Return the (x, y) coordinate for the center point of the cell that contains the specified text.  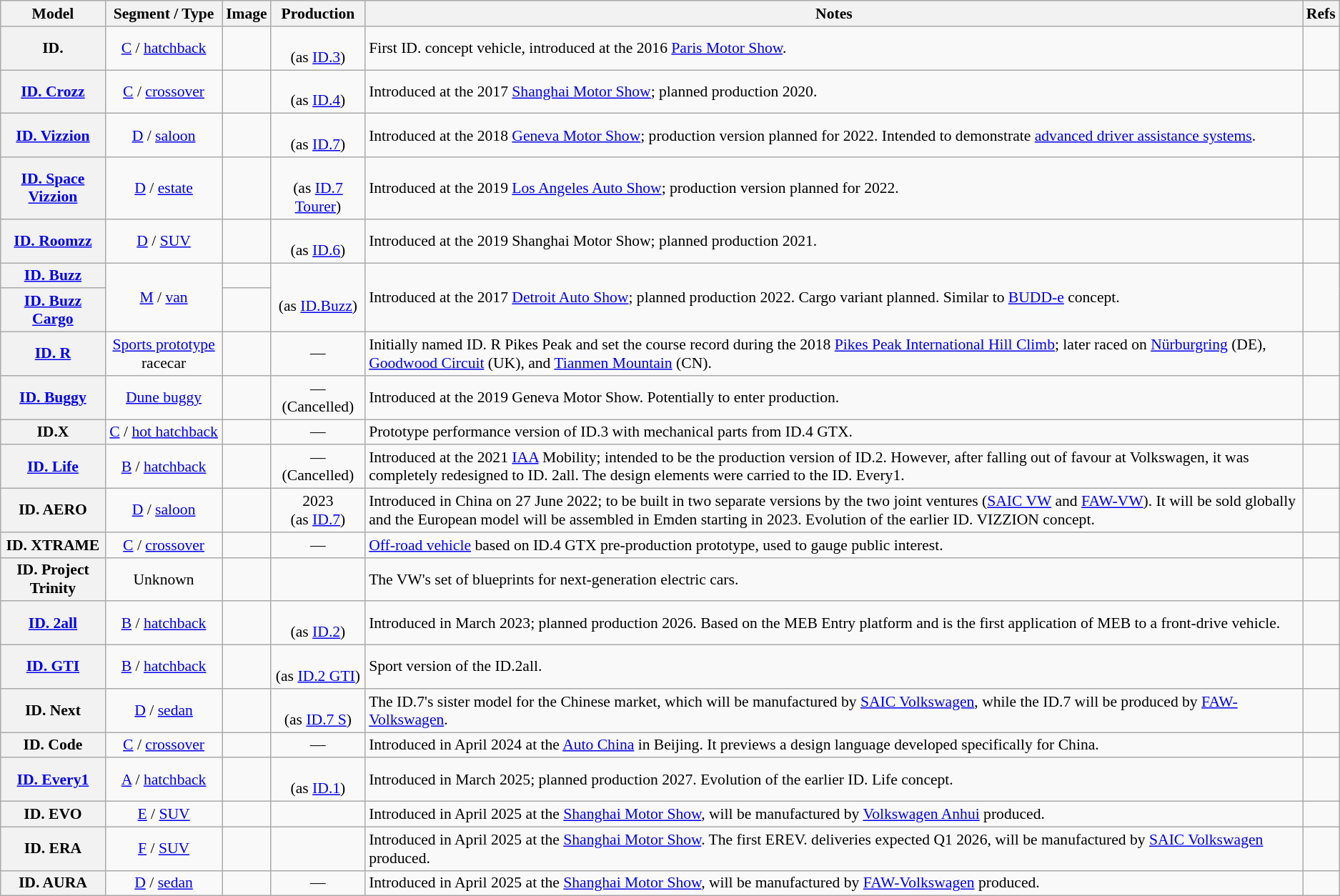
The VW's set of blueprints for next-generation electric cars. (834, 579)
Sport version of the ID.2all. (834, 667)
Introduced at the 2017 Shanghai Motor Show; planned production 2020. (834, 91)
Introduced at the 2018 Geneva Motor Show; production version planned for 2022. Intended to demonstrate advanced driver assistance systems. (834, 136)
Introduced in March 2023; planned production 2026. Based on the MEB Entry platform and is the first application of MEB to a front-drive vehicle. (834, 623)
ID. Roomzz (53, 242)
(as ID.2) (318, 623)
C / hatchback (164, 49)
ID. Buzz Cargo (53, 310)
(as ID.1) (318, 780)
ID. Buzz (53, 276)
(as ID.7) (318, 136)
ID. AERO (53, 510)
ID. 2all (53, 623)
ID. Space Vizzion (53, 189)
Production (318, 14)
F / SUV (164, 849)
(as ID.2 GTI) (318, 667)
Model (53, 14)
ID. GTI (53, 667)
ID. Every1 (53, 780)
(as ID.7 S) (318, 710)
Introduced in April 2025 at the Shanghai Motor Show, will be manufactured by FAW-Volkswagen produced. (834, 883)
Unknown (164, 579)
ID. XTRAME (53, 545)
Prototype performance version of ID.3 with mechanical parts from ID.4 GTX. (834, 432)
Refs (1321, 14)
ID. Project Trinity (53, 579)
D / SUV (164, 242)
Introduced in April 2025 at the Shanghai Motor Show, will be manufactured by Volkswagen Anhui produced. (834, 815)
Introduced at the 2017 Detroit Auto Show; planned production 2022. Cargo variant planned. Similar to BUDD-e concept. (834, 297)
ID. ERA (53, 849)
(as ID.Buzz) (318, 297)
ID. Next (53, 710)
The ID.7's sister model for the Chinese market, which will be manufactured by SAIC Volkswagen, while the ID.7 will be produced by FAW-Volkswagen. (834, 710)
Sports prototype racecar (164, 354)
ID. Code (53, 745)
ID. Buggy (53, 397)
C / hot hatchback (164, 432)
Introduced in April 2024 at the Auto China in Beijing. It previews a design language developed specifically for China. (834, 745)
ID. Crozz (53, 91)
ID. EVO (53, 815)
(as ID.3) (318, 49)
Segment / Type (164, 14)
ID. Life (53, 467)
(as ID.6) (318, 242)
M / van (164, 297)
E / SUV (164, 815)
Introduced at the 2019 Los Angeles Auto Show; production version planned for 2022. (834, 189)
ID. R (53, 354)
Notes (834, 14)
Introduced at the 2019 Shanghai Motor Show; planned production 2021. (834, 242)
ID.X (53, 432)
ID. (53, 49)
Dune buggy (164, 397)
Introduced in March 2025; planned production 2027. Evolution of the earlier ID. Life concept. (834, 780)
ID. AURA (53, 883)
First ID. concept vehicle, introduced at the 2016 Paris Motor Show. (834, 49)
Introduced in April 2025 at the Shanghai Motor Show. The first EREV. deliveries expected Q1 2026, will be manufactured by SAIC Volkswagen produced. (834, 849)
D / estate (164, 189)
(as ID.7 Tourer) (318, 189)
Image (247, 14)
Introduced at the 2019 Geneva Motor Show. Potentially to enter production. (834, 397)
ID. Vizzion (53, 136)
(as ID.4) (318, 91)
A / hatchback (164, 780)
2023(as ID.7) (318, 510)
Off-road vehicle based on ID.4 GTX pre-production prototype, used to gauge public interest. (834, 545)
